Search for the cell housing the specified text and yield its (x, y) center coordinate. 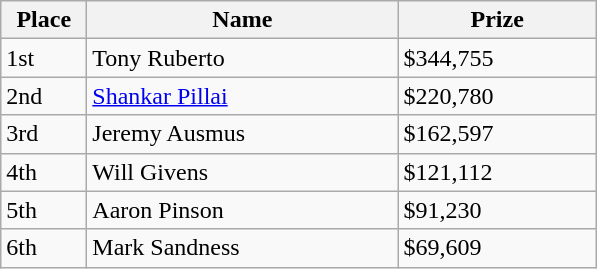
$344,755 (498, 58)
$91,230 (498, 210)
Jeremy Ausmus (242, 134)
2nd (44, 96)
4th (44, 172)
3rd (44, 134)
Tony Ruberto (242, 58)
Aaron Pinson (242, 210)
Will Givens (242, 172)
6th (44, 248)
$121,112 (498, 172)
1st (44, 58)
$162,597 (498, 134)
$69,609 (498, 248)
Mark Sandness (242, 248)
$220,780 (498, 96)
Name (242, 20)
5th (44, 210)
Place (44, 20)
Prize (498, 20)
Shankar Pillai (242, 96)
